Find where the given text appears and provide that cell's center as [x, y] coordinate. 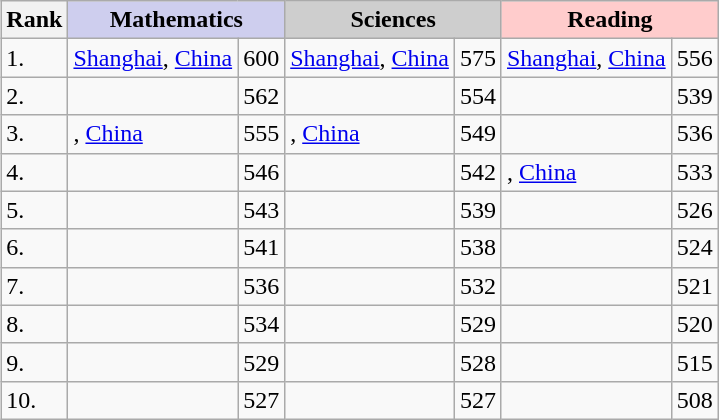
600 [262, 58]
554 [478, 96]
541 [262, 248]
515 [694, 362]
556 [694, 58]
Reading [610, 20]
520 [694, 324]
534 [262, 324]
524 [694, 248]
7. [34, 286]
10. [34, 400]
Mathematics [176, 20]
546 [262, 172]
521 [694, 286]
533 [694, 172]
9. [34, 362]
4. [34, 172]
1. [34, 58]
538 [478, 248]
8. [34, 324]
532 [478, 286]
6. [34, 248]
528 [478, 362]
542 [478, 172]
575 [478, 58]
562 [262, 96]
5. [34, 210]
549 [478, 134]
508 [694, 400]
555 [262, 134]
543 [262, 210]
3. [34, 134]
2. [34, 96]
Rank [34, 20]
Sciences [394, 20]
526 [694, 210]
